Return (X, Y) of the center of cell containing provided text 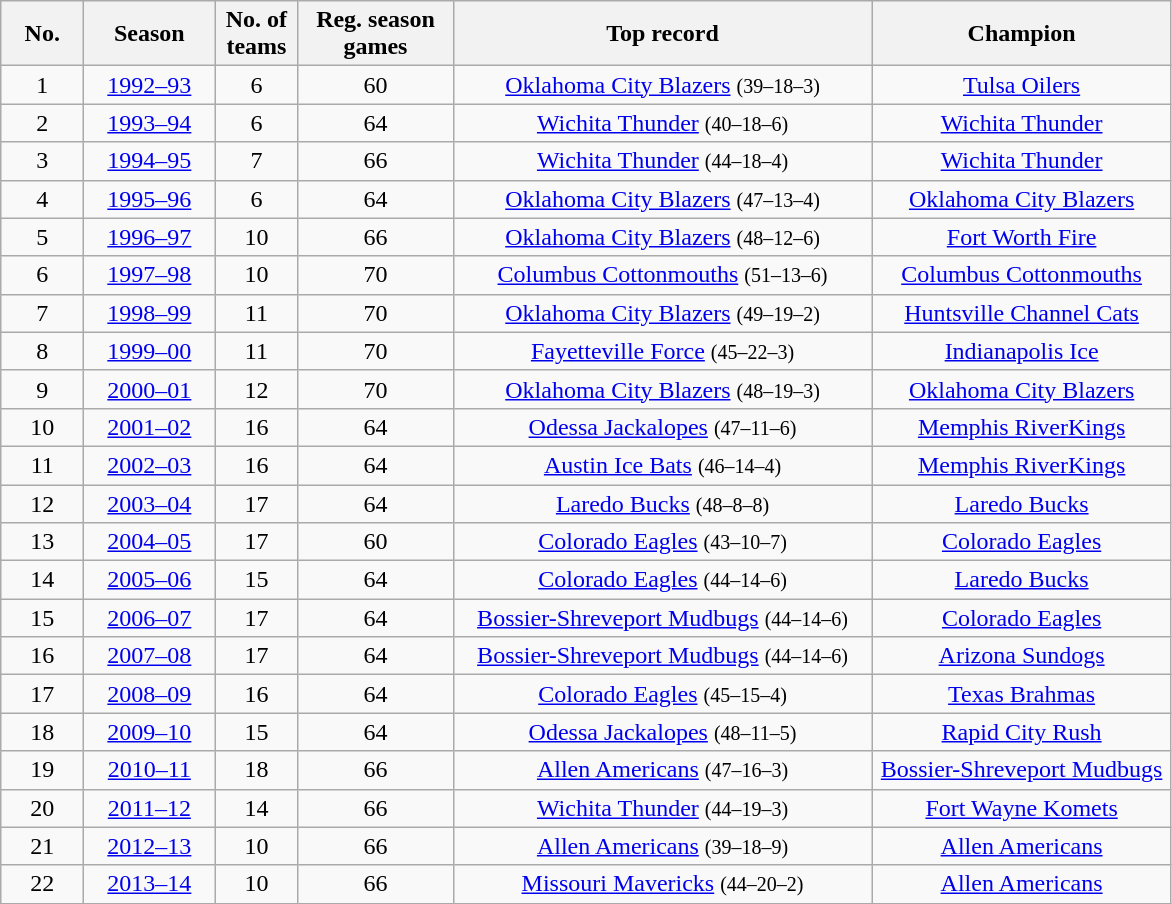
5 (42, 237)
3 (42, 161)
Missouri Mavericks (44–20–2) (662, 884)
2003–04 (150, 503)
22 (42, 884)
Laredo Bucks (48–8–8) (662, 503)
Oklahoma City Blazers (49–19–2) (662, 313)
Allen Americans (39–18–9) (662, 846)
Wichita Thunder (40–18–6) (662, 123)
19 (42, 770)
2010–11 (150, 770)
Fayetteville Force (45–22–3) (662, 351)
2002–03 (150, 465)
2012–13 (150, 846)
Wichita Thunder (44–18–4) (662, 161)
Arizona Sundogs (1022, 656)
Colorado Eagles (45–15–4) (662, 694)
Columbus Cottonmouths (51–13–6) (662, 275)
2001–02 (150, 427)
1999–00 (150, 351)
2006–07 (150, 618)
Reg. seasongames (376, 34)
2007–08 (150, 656)
Fort Wayne Komets (1022, 808)
Colorado Eagles (44–14–6) (662, 580)
Austin Ice Bats (46–14–4) (662, 465)
Tulsa Oilers (1022, 85)
Columbus Cottonmouths (1022, 275)
1997–98 (150, 275)
2011–12 (150, 808)
Bossier-Shreveport Mudbugs (1022, 770)
Indianapolis Ice (1022, 351)
2005–06 (150, 580)
Allen Americans (47–16–3) (662, 770)
2008–09 (150, 694)
Oklahoma City Blazers (39–18–3) (662, 85)
Odessa Jackalopes (48–11–5) (662, 732)
2009–10 (150, 732)
1996–97 (150, 237)
2 (42, 123)
1998–99 (150, 313)
1 (42, 85)
1994–95 (150, 161)
Oklahoma City Blazers (48–12–6) (662, 237)
Season (150, 34)
4 (42, 199)
2000–01 (150, 389)
Top record (662, 34)
20 (42, 808)
Oklahoma City Blazers (47–13–4) (662, 199)
Oklahoma City Blazers (48–19–3) (662, 389)
Wichita Thunder (44–19–3) (662, 808)
1995–96 (150, 199)
Fort Worth Fire (1022, 237)
Huntsville Channel Cats (1022, 313)
No. (42, 34)
Texas Brahmas (1022, 694)
No. ofteams (256, 34)
9 (42, 389)
2013–14 (150, 884)
Colorado Eagles (43–10–7) (662, 542)
2004–05 (150, 542)
1992–93 (150, 85)
Champion (1022, 34)
21 (42, 846)
8 (42, 351)
13 (42, 542)
Rapid City Rush (1022, 732)
Odessa Jackalopes (47–11–6) (662, 427)
1993–94 (150, 123)
